For the text-containing cell, return its midpoint in [x, y] coordinate format. 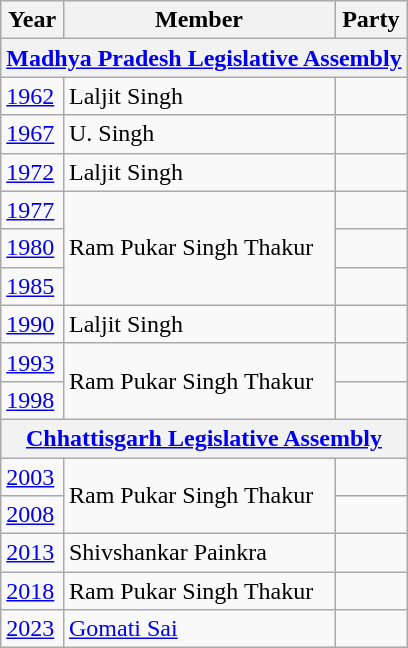
Member [198, 20]
1993 [32, 362]
2023 [32, 629]
U. Singh [198, 134]
1962 [32, 96]
1985 [32, 286]
1977 [32, 210]
1990 [32, 324]
1998 [32, 400]
Madhya Pradesh Legislative Assembly [204, 58]
2018 [32, 591]
Chhattisgarh Legislative Assembly [204, 438]
1980 [32, 248]
Shivshankar Painkra [198, 553]
Year [32, 20]
Gomati Sai [198, 629]
1972 [32, 172]
1967 [32, 134]
2008 [32, 515]
2003 [32, 477]
Party [372, 20]
2013 [32, 553]
